Capture the cell that displays the provided text and extract its [X, Y] central coordinate. 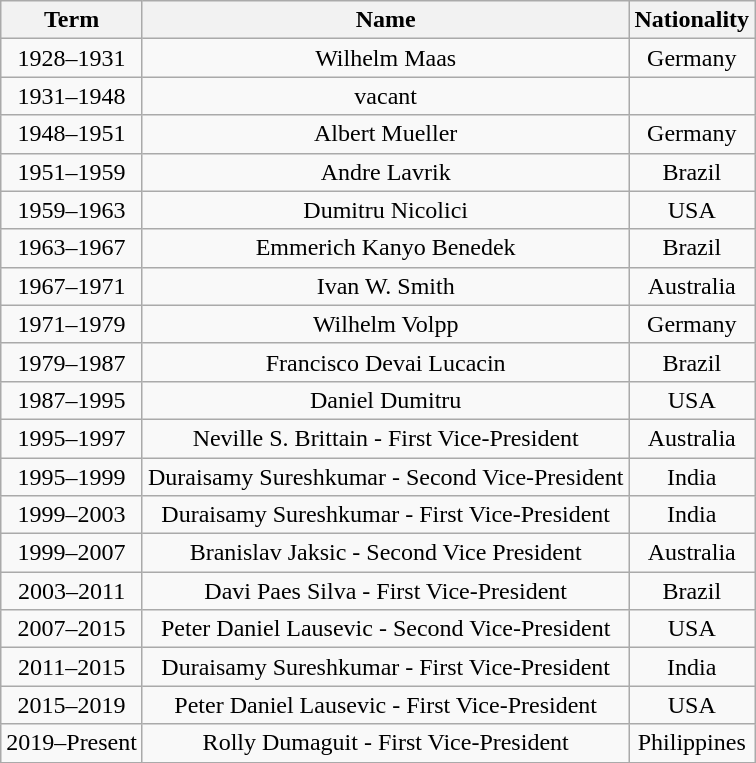
1999–2003 [72, 515]
1931–1948 [72, 96]
Albert Mueller [385, 134]
Davi Paes Silva - First Vice-President [385, 591]
2019–Present [72, 743]
1948–1951 [72, 134]
Dumitru Nicolici [385, 210]
1987–1995 [72, 400]
Duraisamy Sureshkumar - Second Vice-President [385, 477]
Andre Lavrik [385, 172]
Neville S. Brittain - First Vice-President [385, 438]
Emmerich Kanyo Benedek [385, 248]
Peter Daniel Lausevic - Second Vice-President [385, 629]
1951–1959 [72, 172]
Daniel Dumitru [385, 400]
Philippines [692, 743]
Wilhelm Maas [385, 58]
Term [72, 20]
Nationality [692, 20]
2015–2019 [72, 705]
Rolly Dumaguit - First Vice-President [385, 743]
1963–1967 [72, 248]
vacant [385, 96]
1967–1971 [72, 286]
1995–1999 [72, 477]
1959–1963 [72, 210]
Branislav Jaksic - Second Vice President [385, 553]
2011–2015 [72, 667]
Peter Daniel Lausevic - First Vice-President [385, 705]
1928–1931 [72, 58]
Francisco Devai Lucacin [385, 362]
1979–1987 [72, 362]
Name [385, 20]
Ivan W. Smith [385, 286]
2003–2011 [72, 591]
1999–2007 [72, 553]
2007–2015 [72, 629]
1971–1979 [72, 324]
1995–1997 [72, 438]
Wilhelm Volpp [385, 324]
